From the cell containing the given text, extract its center point as [X, Y] coordinate. 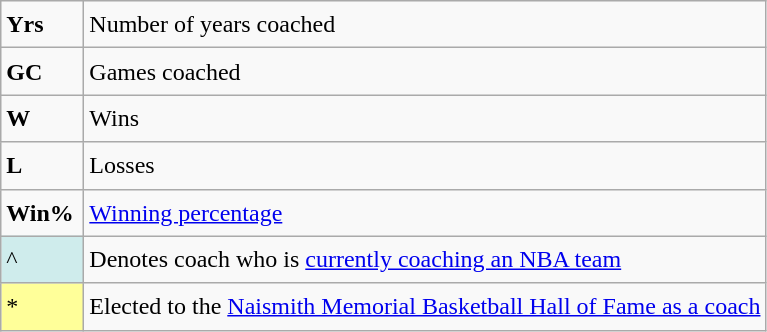
Losses [425, 166]
Elected to the Naismith Memorial Basketball Hall of Fame as a coach [425, 306]
Games coached [425, 72]
Number of years coached [425, 24]
* [42, 306]
W [42, 118]
GC [42, 72]
Win% [42, 212]
Winning percentage [425, 212]
^ [42, 260]
L [42, 166]
Denotes coach who is currently coaching an NBA team [425, 260]
Wins [425, 118]
Yrs [42, 24]
